Return the [x, y] coordinate for the center point of the cell that contains the specified text.  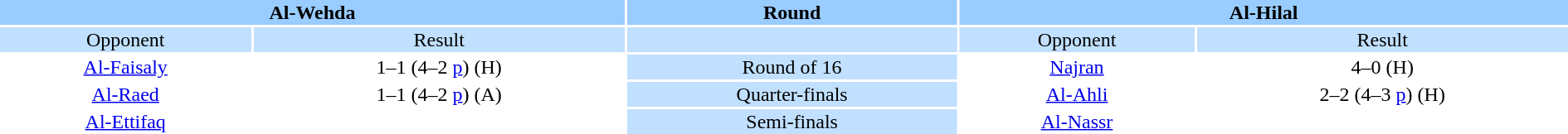
1–1 (4–2 p) (A) [438, 94]
Al-Hilal [1264, 12]
Round [792, 12]
Al-Faisaly [125, 67]
Semi-finals [792, 122]
2–2 (4–3 p) (H) [1382, 94]
Round of 16 [792, 67]
Al-Nassr [1077, 122]
Najran [1077, 67]
Al-Wehda [312, 12]
1–1 (4–2 p) (H) [438, 67]
4–0 (H) [1382, 67]
Al-Ahli [1077, 94]
Al-Raed [125, 94]
Al-Ettifaq [125, 122]
Quarter-finals [792, 94]
